Locate the cell with the specified text and output its (x, y) center coordinate. 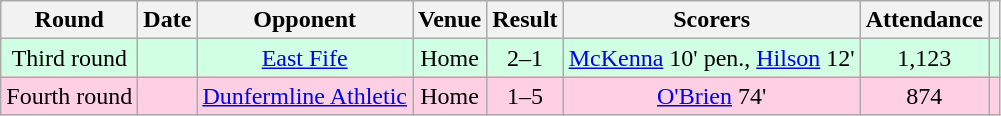
Fourth round (70, 96)
Venue (450, 20)
1,123 (924, 58)
O'Brien 74' (712, 96)
2–1 (525, 58)
Third round (70, 58)
Attendance (924, 20)
Opponent (305, 20)
Dunfermline Athletic (305, 96)
Date (168, 20)
874 (924, 96)
Result (525, 20)
McKenna 10' pen., Hilson 12' (712, 58)
East Fife (305, 58)
Round (70, 20)
1–5 (525, 96)
Scorers (712, 20)
